Pinpoint the cell where the given text exists, returning its [x, y] midpoint coordinate. 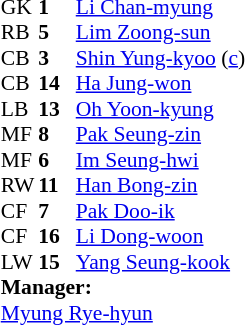
16 [57, 237]
7 [57, 211]
RW [20, 185]
15 [57, 262]
LB [20, 109]
14 [57, 83]
Manager: [123, 287]
6 [57, 160]
LW [20, 262]
13 [57, 109]
5 [57, 33]
8 [57, 135]
3 [57, 58]
RB [20, 33]
11 [57, 185]
